Search for the cell housing the specified text and yield its (x, y) center coordinate. 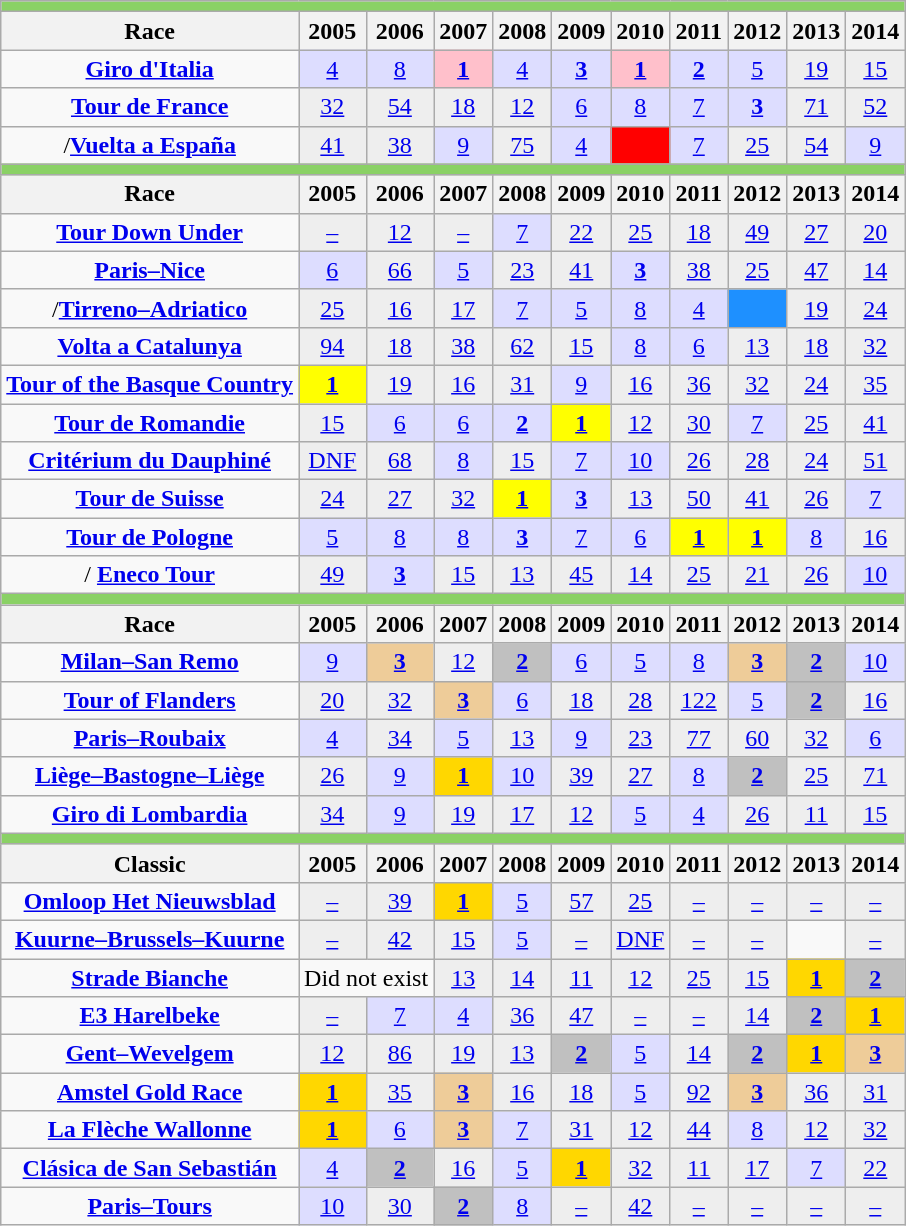
Did not exist (366, 977)
Paris–Tours (150, 1206)
Tour Down Under (150, 232)
/Vuelta a España (150, 145)
Milan–San Remo (150, 662)
45 (582, 575)
Clásica de San Sebastián (150, 1168)
Critérium du Dauphiné (150, 461)
50 (699, 499)
Volta a Catalunya (150, 346)
Tour of Flanders (150, 700)
57 (582, 901)
44 (699, 1130)
E3 Harelbeke (150, 1016)
21 (758, 575)
Tour de France (150, 107)
52 (876, 107)
94 (333, 346)
Classic (150, 863)
92 (699, 1092)
Giro d'Italia (150, 69)
Giro di Lombardia (150, 814)
Paris–Nice (150, 270)
62 (522, 346)
Strade Bianche (150, 977)
75 (522, 145)
Gent–Wevelgem (150, 1054)
51 (876, 461)
La Flèche Wallonne (150, 1130)
77 (699, 738)
Amstel Gold Race (150, 1092)
86 (400, 1054)
/ Eneco Tour (150, 575)
66 (400, 270)
Tour of the Basque Country (150, 384)
Tour de Suisse (150, 499)
122 (699, 700)
Tour de Romandie (150, 423)
60 (758, 738)
68 (400, 461)
Kuurne–Brussels–Kuurne (150, 939)
/Tirreno–Adriatico (150, 308)
Omloop Het Nieuwsblad (150, 901)
Paris–Roubaix (150, 738)
Liège–Bastogne–Liège (150, 776)
Tour de Pologne (150, 537)
